Determine the [X, Y] coordinate at the center of the cell enclosing the given text.  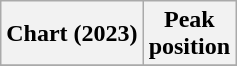
Chart (2023) [72, 34]
Peakposition [189, 34]
